For the text-containing cell, return its midpoint in (X, Y) coordinate format. 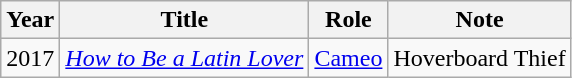
Hoverboard Thief (480, 58)
Title (184, 20)
Year (30, 20)
Cameo (348, 58)
How to Be a Latin Lover (184, 58)
Note (480, 20)
2017 (30, 58)
Role (348, 20)
